Pinpoint the cell where the given text exists, returning its (x, y) midpoint coordinate. 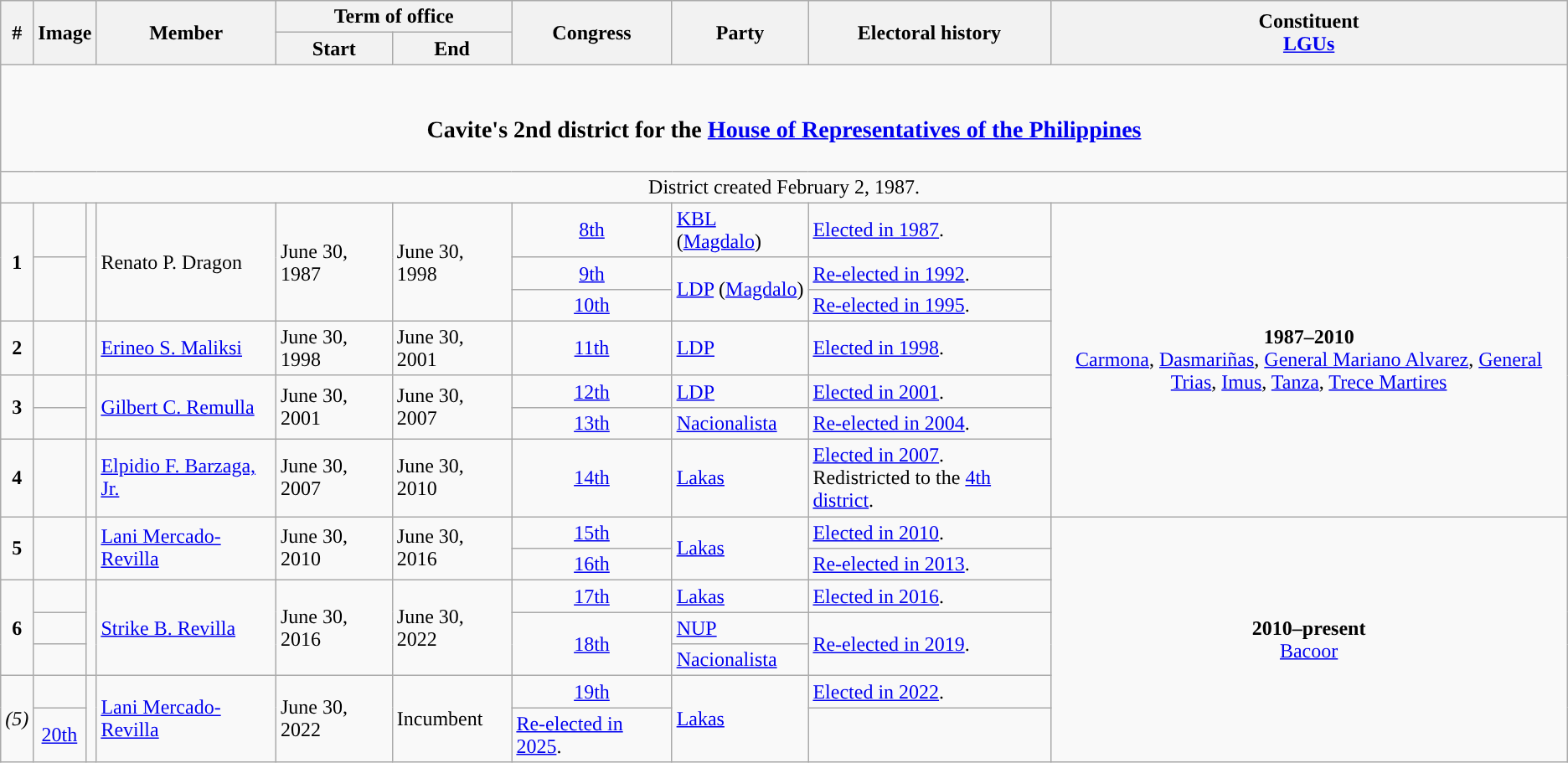
# (17, 33)
5 (17, 549)
1987–2010Carmona, Dasmariñas, General Mariano Alvarez, General Trias, Imus, Tanza, Trece Martires (1308, 359)
LDP (Magdalo) (740, 289)
Image (65, 33)
Strike B. Revilla (186, 628)
15th (591, 533)
Elected in 1998. (930, 348)
2 (17, 348)
17th (591, 596)
Start (333, 49)
13th (591, 423)
8th (591, 229)
ConstituentLGUs (1308, 33)
Elected in 2010. (930, 533)
12th (591, 391)
District created February 2, 1987. (784, 187)
4 (17, 478)
16th (591, 565)
6 (17, 628)
Cavite's 2nd district for the House of Representatives of the Philippines (784, 117)
Electoral history (930, 33)
Elected in 1987. (930, 229)
Re-elected in 2004. (930, 423)
(5) (17, 719)
Re-elected in 2013. (930, 565)
Term of office (394, 17)
Re-elected in 2019. (930, 644)
Incumbent (452, 719)
End (452, 49)
Re-elected in 2025. (591, 735)
18th (591, 644)
Party (740, 33)
Re-elected in 1992. (930, 273)
11th (591, 348)
KBL (Magdalo) (740, 229)
Elected in 2007.Redistricted to the 4th district. (930, 478)
Elected in 2001. (930, 391)
1 (17, 261)
9th (591, 273)
NUP (740, 628)
Elected in 2022. (930, 692)
Elected in 2016. (930, 596)
Re-elected in 1995. (930, 305)
14th (591, 478)
Congress (591, 33)
2010–presentBacoor (1308, 640)
Renato P. Dragon (186, 261)
June 30, 1987 (333, 261)
Elpidio F. Barzaga, Jr. (186, 478)
Erineo S. Maliksi (186, 348)
10th (591, 305)
19th (591, 692)
20th (59, 735)
Gilbert C. Remulla (186, 407)
3 (17, 407)
Member (186, 33)
